From the cell containing the given text, extract its center point as [x, y] coordinate. 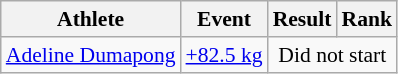
Event [224, 19]
Result [302, 19]
Adeline Dumapong [91, 55]
Athlete [91, 19]
Did not start [332, 55]
+82.5 kg [224, 55]
Rank [368, 19]
